Capture the cell that displays the provided text and extract its [X, Y] central coordinate. 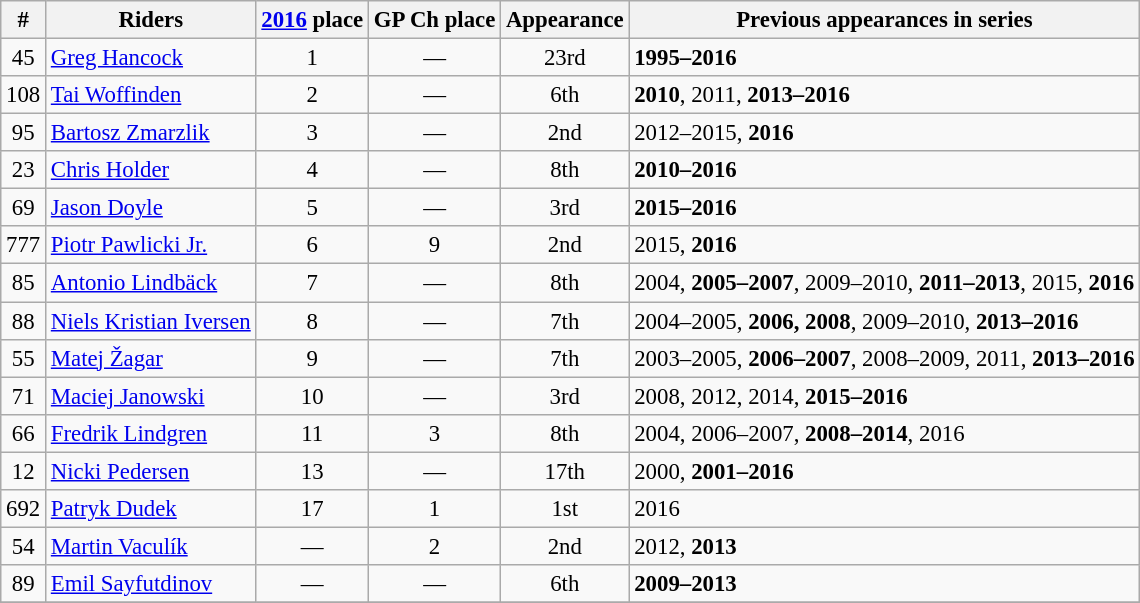
69 [24, 208]
7 [312, 283]
88 [24, 321]
23 [24, 170]
2015, 2016 [884, 245]
2016 place [312, 20]
13 [312, 471]
Riders [152, 20]
2000, 2001–2016 [884, 471]
2004, 2006–2007, 2008–2014, 2016 [884, 433]
Maciej Janowski [152, 396]
Jason Doyle [152, 208]
GP Ch place [435, 20]
Matej Žagar [152, 358]
11 [312, 433]
2010, 2011, 2013–2016 [884, 95]
5 [312, 208]
17 [312, 509]
2003–2005, 2006–2007, 2008–2009, 2011, 2013–2016 [884, 358]
10 [312, 396]
Nicki Pedersen [152, 471]
2004, 2005–2007, 2009–2010, 2011–2013, 2015, 2016 [884, 283]
# [24, 20]
Previous appearances in series [884, 20]
95 [24, 133]
Fredrik Lindgren [152, 433]
108 [24, 95]
2008, 2012, 2014, 2015–2016 [884, 396]
692 [24, 509]
71 [24, 396]
Chris Holder [152, 170]
45 [24, 58]
2012–2015, 2016 [884, 133]
2009–2013 [884, 584]
Martin Vaculík [152, 546]
2012, 2013 [884, 546]
1st [565, 509]
Bartosz Zmarzlik [152, 133]
Patryk Dudek [152, 509]
Emil Sayfutdinov [152, 584]
8 [312, 321]
Piotr Pawlicki Jr. [152, 245]
Tai Woffinden [152, 95]
777 [24, 245]
2015–2016 [884, 208]
23rd [565, 58]
12 [24, 471]
1995–2016 [884, 58]
89 [24, 584]
Greg Hancock [152, 58]
Antonio Lindbäck [152, 283]
85 [24, 283]
2010–2016 [884, 170]
54 [24, 546]
17th [565, 471]
6 [312, 245]
Niels Kristian Iversen [152, 321]
Appearance [565, 20]
66 [24, 433]
4 [312, 170]
55 [24, 358]
2016 [884, 509]
2004–2005, 2006, 2008, 2009–2010, 2013–2016 [884, 321]
